Return the (X, Y) coordinate for the center point of the cell that contains the specified text.  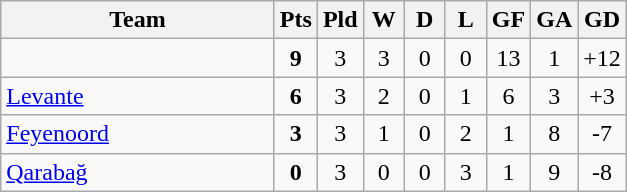
GD (602, 20)
Levante (138, 96)
GF (508, 20)
D (424, 20)
-8 (602, 172)
GA (554, 20)
Team (138, 20)
8 (554, 134)
Qarabağ (138, 172)
13 (508, 58)
W (384, 20)
+12 (602, 58)
-7 (602, 134)
Pts (296, 20)
Pld (340, 20)
L (466, 20)
+3 (602, 96)
Feyenoord (138, 134)
